For the text-containing cell, return its midpoint in (X, Y) coordinate format. 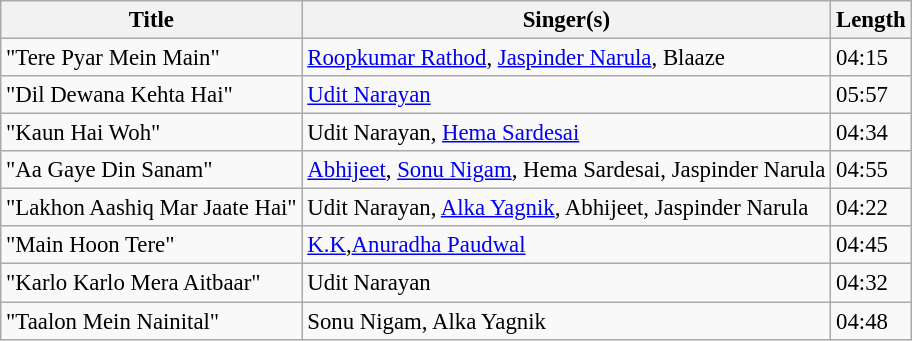
04:32 (871, 283)
Title (152, 20)
K.K,Anuradha Paudwal (566, 245)
Length (871, 20)
"Karlo Karlo Mera Aitbaar" (152, 283)
"Taalon Mein Nainital" (152, 321)
Singer(s) (566, 20)
"Kaun Hai Woh" (152, 133)
04:45 (871, 245)
04:34 (871, 133)
"Lakhon Aashiq Mar Jaate Hai" (152, 208)
05:57 (871, 95)
Abhijeet, Sonu Nigam, Hema Sardesai, Jaspinder Narula (566, 170)
"Main Hoon Tere" (152, 245)
04:15 (871, 58)
04:22 (871, 208)
Sonu Nigam, Alka Yagnik (566, 321)
Udit Narayan, Hema Sardesai (566, 133)
"Aa Gaye Din Sanam" (152, 170)
"Tere Pyar Mein Main" (152, 58)
Udit Narayan, Alka Yagnik, Abhijeet, Jaspinder Narula (566, 208)
04:48 (871, 321)
"Dil Dewana Kehta Hai" (152, 95)
04:55 (871, 170)
Roopkumar Rathod, Jaspinder Narula, Blaaze (566, 58)
